Search for the cell housing the specified text and yield its (x, y) center coordinate. 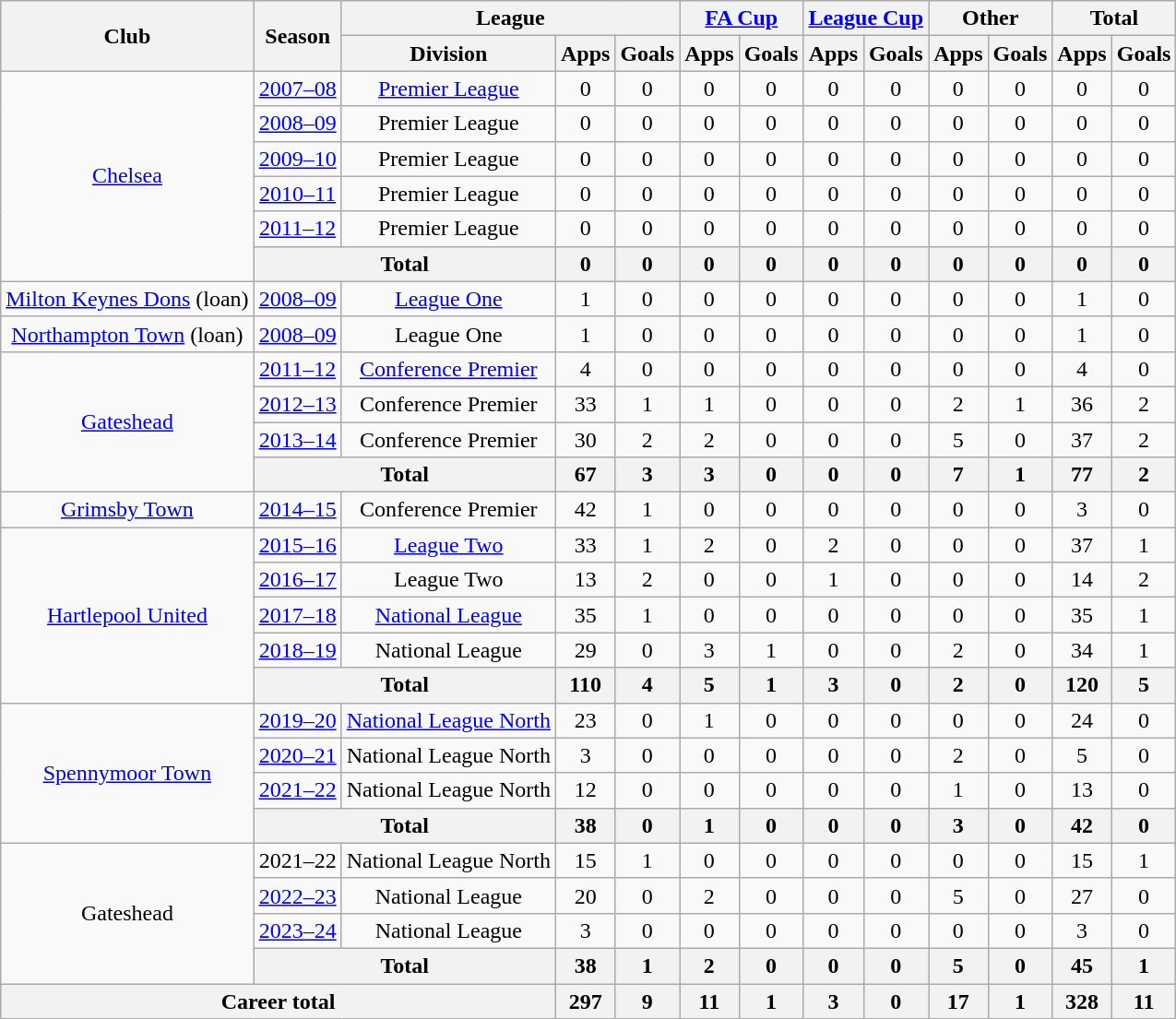
2009–10 (297, 159)
20 (585, 895)
Chelsea (127, 176)
2016–17 (297, 580)
Club (127, 36)
2015–16 (297, 545)
9 (647, 1001)
Northampton Town (loan) (127, 334)
34 (1082, 650)
77 (1082, 475)
League (510, 18)
12 (585, 790)
24 (1082, 720)
2014–15 (297, 510)
23 (585, 720)
Hartlepool United (127, 615)
2020–21 (297, 755)
120 (1082, 685)
45 (1082, 966)
110 (585, 685)
Career total (279, 1001)
Season (297, 36)
2019–20 (297, 720)
7 (958, 475)
297 (585, 1001)
17 (958, 1001)
2022–23 (297, 895)
14 (1082, 580)
2007–08 (297, 89)
Grimsby Town (127, 510)
36 (1082, 404)
2023–24 (297, 930)
67 (585, 475)
29 (585, 650)
Other (991, 18)
FA Cup (742, 18)
30 (585, 440)
2017–18 (297, 615)
Spennymoor Town (127, 773)
2010–11 (297, 194)
2018–19 (297, 650)
Division (448, 53)
328 (1082, 1001)
League Cup (866, 18)
2012–13 (297, 404)
Milton Keynes Dons (loan) (127, 299)
27 (1082, 895)
2013–14 (297, 440)
